Locate the cell with the specified text and output its (X, Y) center coordinate. 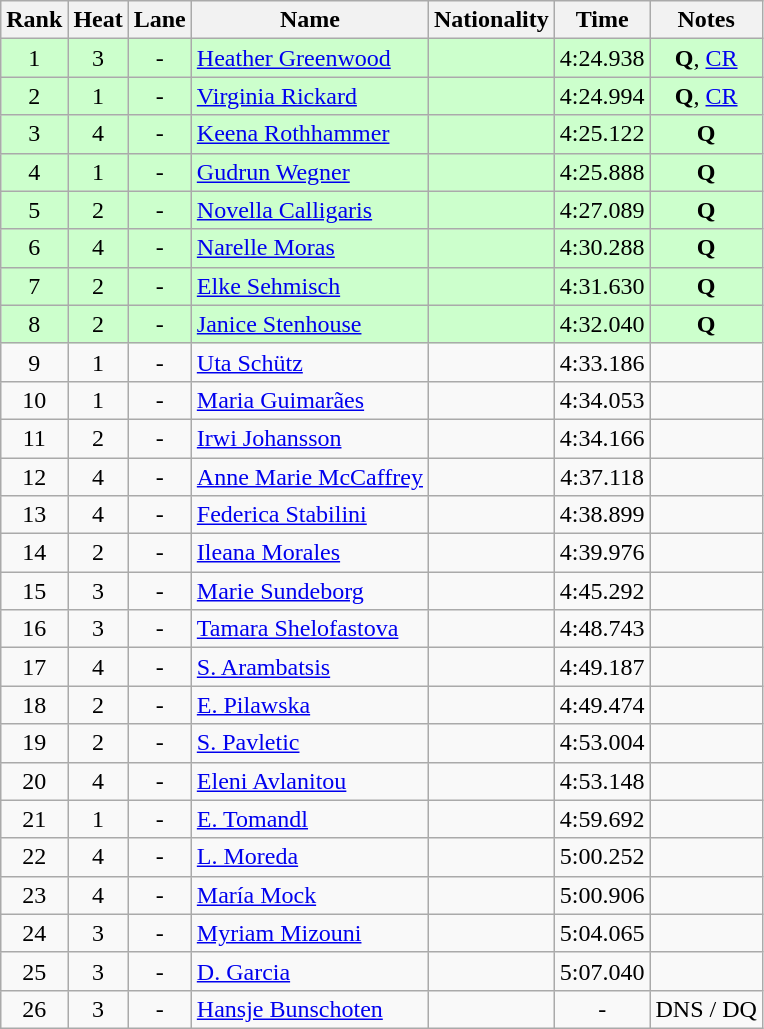
Lane (160, 20)
Ileana Morales (310, 553)
24 (34, 933)
4:49.187 (602, 667)
10 (34, 400)
7 (34, 286)
Maria Guimarães (310, 400)
4:31.630 (602, 286)
4:25.122 (602, 134)
17 (34, 667)
4:24.938 (602, 58)
Keena Rothhammer (310, 134)
15 (34, 591)
Rank (34, 20)
Janice Stenhouse (310, 324)
6 (34, 248)
Myriam Mizouni (310, 933)
Federica Stabilini (310, 515)
DNS / DQ (706, 1009)
4:53.148 (602, 781)
4:32.040 (602, 324)
Narelle Moras (310, 248)
Time (602, 20)
Uta Schütz (310, 362)
5:00.252 (602, 857)
16 (34, 629)
26 (34, 1009)
12 (34, 477)
Irwi Johansson (310, 438)
4:45.292 (602, 591)
25 (34, 971)
21 (34, 819)
18 (34, 705)
4:24.994 (602, 96)
Heat (98, 20)
11 (34, 438)
Novella Calligaris (310, 210)
20 (34, 781)
Marie Sundeborg (310, 591)
9 (34, 362)
S. Arambatsis (310, 667)
Virginia Rickard (310, 96)
4:39.976 (602, 553)
4:53.004 (602, 743)
4:34.053 (602, 400)
Heather Greenwood (310, 58)
Anne Marie McCaffrey (310, 477)
L. Moreda (310, 857)
D. Garcia (310, 971)
Name (310, 20)
23 (34, 895)
Gudrun Wegner (310, 172)
8 (34, 324)
E. Tomandl (310, 819)
22 (34, 857)
4:48.743 (602, 629)
Hansje Bunschoten (310, 1009)
19 (34, 743)
13 (34, 515)
4:49.474 (602, 705)
14 (34, 553)
S. Pavletic (310, 743)
Notes (706, 20)
5:04.065 (602, 933)
4:37.118 (602, 477)
4:27.089 (602, 210)
E. Pilawska (310, 705)
5:00.906 (602, 895)
Nationality (492, 20)
4:59.692 (602, 819)
5:07.040 (602, 971)
4:33.186 (602, 362)
María Mock (310, 895)
Eleni Avlanitou (310, 781)
4:34.166 (602, 438)
5 (34, 210)
Tamara Shelofastova (310, 629)
4:30.288 (602, 248)
Elke Sehmisch (310, 286)
4:38.899 (602, 515)
4:25.888 (602, 172)
